Pinpoint the cell where the given text exists, returning its [x, y] midpoint coordinate. 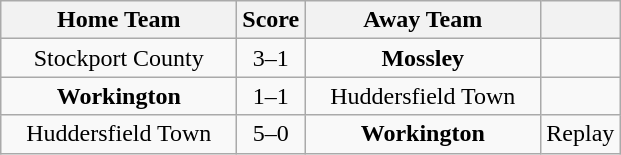
Score [271, 20]
1–1 [271, 96]
Home Team [119, 20]
5–0 [271, 134]
Stockport County [119, 58]
3–1 [271, 58]
Away Team [423, 20]
Mossley [423, 58]
Replay [580, 134]
